Return (X, Y) of the center of cell containing provided text 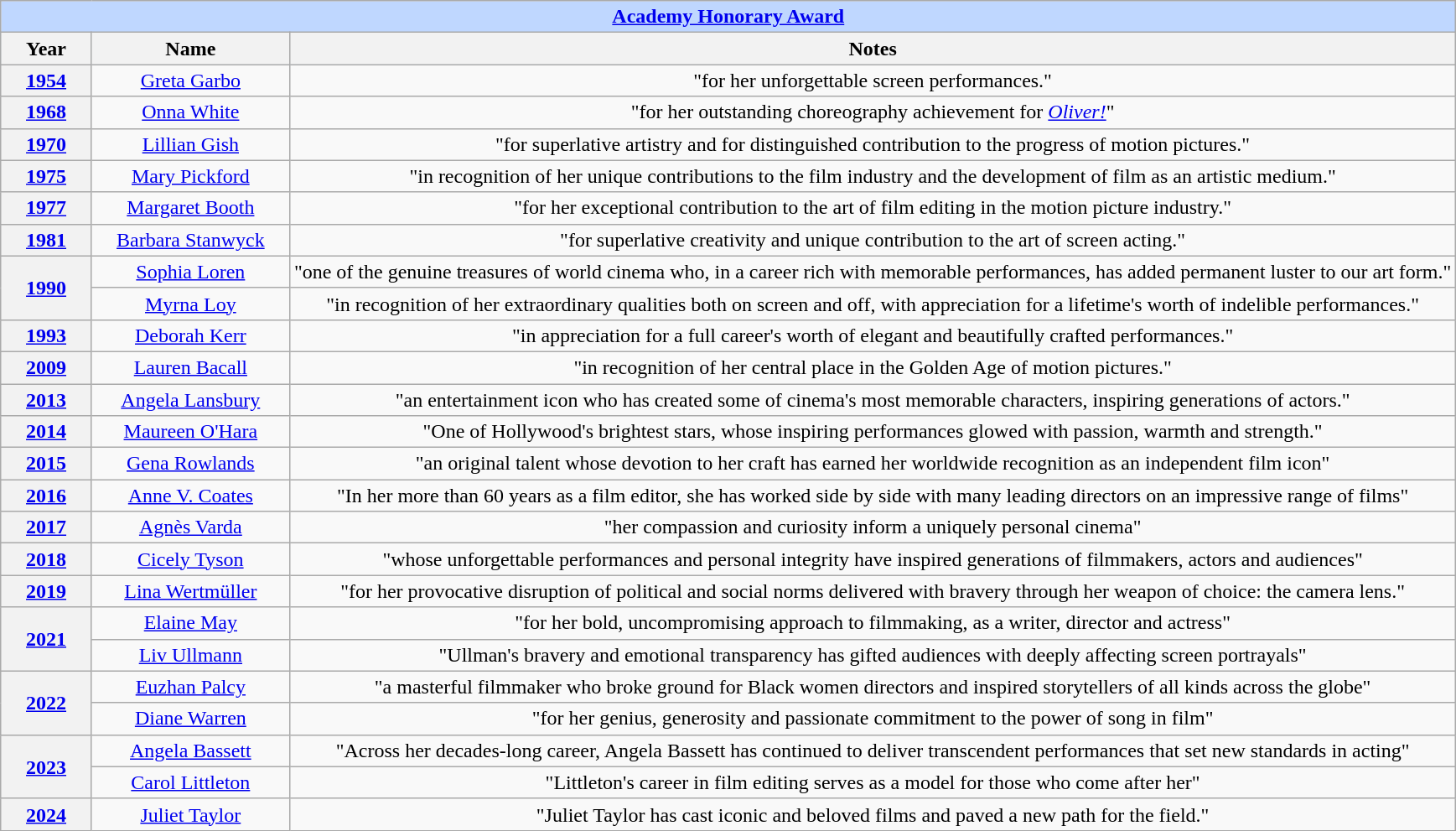
2019 (47, 591)
Euzhan Palcy (190, 687)
2014 (47, 432)
Deborah Kerr (190, 335)
"for her exceptional contribution to the art of film editing in the motion picture industry." (872, 208)
"whose unforgettable performances and personal integrity have inspired generations of filmmakers, actors and audiences" (872, 559)
"her compassion and curiosity inform a uniquely personal cinema" (872, 527)
"Littleton's career in film editing serves as a model for those who come after her" (872, 782)
Carol Littleton (190, 782)
Lillian Gish (190, 144)
Onna White (190, 112)
Cicely Tyson (190, 559)
"for superlative creativity and unique contribution to the art of screen acting." (872, 240)
2013 (47, 400)
"Across her decades-long career, Angela Bassett has continued to deliver transcendent performances that set new standards in acting" (872, 750)
2022 (47, 703)
Anne V. Coates (190, 496)
1977 (47, 208)
Liv Ullmann (190, 655)
2009 (47, 367)
"an entertainment icon who has created some of cinema's most memorable characters, inspiring generations of actors." (872, 400)
2024 (47, 814)
1954 (47, 81)
Gena Rowlands (190, 464)
"for her bold, uncompromising approach to filmmaking, as a writer, director and actress" (872, 623)
"Ullman's bravery and emotional transparency has gifted audiences with deeply affecting screen portrayals" (872, 655)
"an original talent whose devotion to her craft has earned her worldwide recognition as an independent film icon" (872, 464)
Lina Wertmüller (190, 591)
Margaret Booth (190, 208)
"Juliet Taylor has cast iconic and beloved films and paved a new path for the field." (872, 814)
"in recognition of her unique contributions to the film industry and the development of film as an artistic medium." (872, 176)
"in recognition of her central place in the Golden Age of motion pictures." (872, 367)
Diane Warren (190, 719)
"for superlative artistry and for distinguished contribution to the progress of motion pictures." (872, 144)
1993 (47, 335)
Barbara Stanwyck (190, 240)
"in appreciation for a full career's worth of elegant and beautifully crafted performances." (872, 335)
2017 (47, 527)
1970 (47, 144)
"for her outstanding choreography achievement for Oliver!" (872, 112)
2016 (47, 496)
"for her provocative disruption of political and social norms delivered with bravery through her weapon of choice: the camera lens." (872, 591)
Elaine May (190, 623)
Angela Lansbury (190, 400)
"In her more than 60 years as a film editor, she has worked side by side with many leading directors on an impressive range of films" (872, 496)
Sophia Loren (190, 272)
Lauren Bacall (190, 367)
2021 (47, 639)
Maureen O'Hara (190, 432)
1975 (47, 176)
"a masterful filmmaker who broke ground for Black women directors and inspired storytellers of all kinds across the globe" (872, 687)
Agnès Varda (190, 527)
"for her genius, generosity and passionate commitment to the power of song in film" (872, 719)
1968 (47, 112)
Juliet Taylor (190, 814)
"one of the genuine treasures of world cinema who, in a career rich with memorable performances, has added permanent luster to our art form." (872, 272)
Angela Bassett (190, 750)
Myrna Loy (190, 304)
Greta Garbo (190, 81)
Year (47, 49)
Name (190, 49)
"for her unforgettable screen performances." (872, 81)
1990 (47, 288)
"in recognition of her extraordinary qualities both on screen and off, with appreciation for a lifetime's worth of indelible performances." (872, 304)
Notes (872, 49)
2015 (47, 464)
2018 (47, 559)
2023 (47, 766)
"One of Hollywood's brightest stars, whose inspiring performances glowed with passion, warmth and strength." (872, 432)
Mary Pickford (190, 176)
1981 (47, 240)
Academy Honorary Award (728, 17)
